Pinpoint the cell where the given text exists, returning its (x, y) midpoint coordinate. 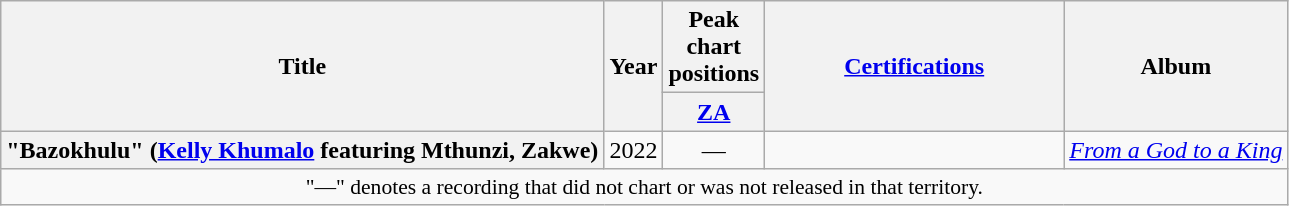
Album (1176, 66)
Certifications (914, 66)
"Bazokhulu" (Kelly Khumalo featuring Mthunzi, Zakwe) (302, 150)
2022 (634, 150)
— (714, 150)
ZA (714, 112)
From a God to a King (1176, 150)
Peak chart positions (714, 47)
"—" denotes a recording that did not chart or was not released in that territory. (644, 187)
Title (302, 66)
Year (634, 66)
